Locate the cell with the specified text and output its (x, y) center coordinate. 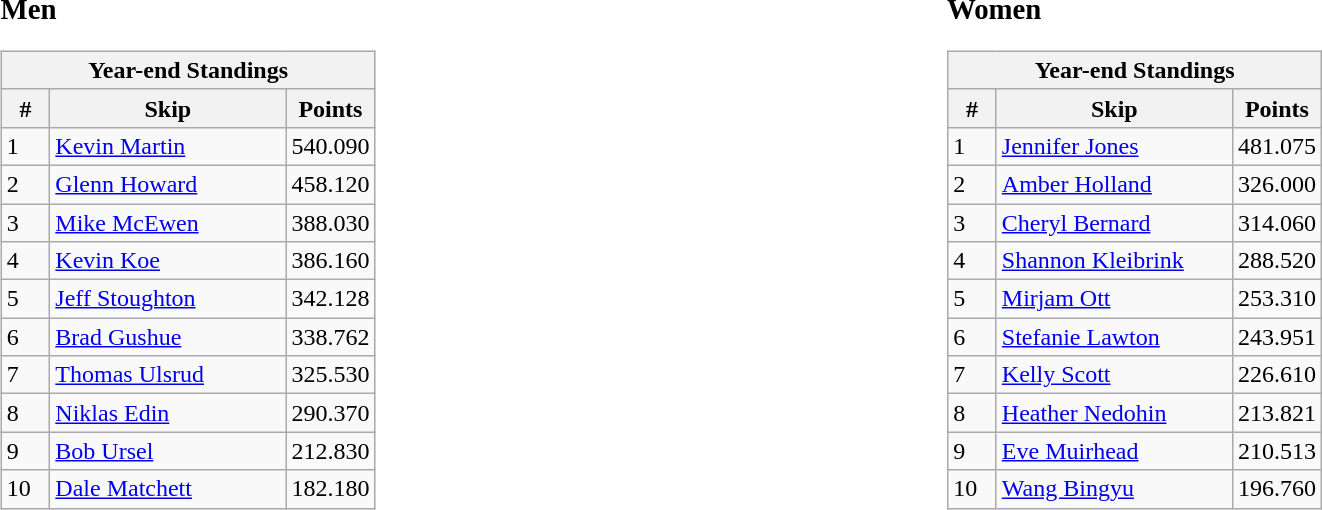
182.180 (330, 489)
226.610 (1276, 375)
Kevin Koe (168, 261)
Bob Ursel (168, 451)
Cheryl Bernard (1114, 223)
243.951 (1276, 337)
Niklas Edin (168, 413)
540.090 (330, 146)
Stefanie Lawton (1114, 337)
388.030 (330, 223)
Glenn Howard (168, 184)
481.075 (1276, 146)
Amber Holland (1114, 184)
Eve Muirhead (1114, 451)
Jennifer Jones (1114, 146)
Mirjam Ott (1114, 299)
314.060 (1276, 223)
338.762 (330, 337)
210.513 (1276, 451)
458.120 (330, 184)
386.160 (330, 261)
Brad Gushue (168, 337)
253.310 (1276, 299)
290.370 (330, 413)
212.830 (330, 451)
288.520 (1276, 261)
342.128 (330, 299)
Heather Nedohin (1114, 413)
Kevin Martin (168, 146)
Thomas Ulsrud (168, 375)
Jeff Stoughton (168, 299)
Dale Matchett (168, 489)
Mike McEwen (168, 223)
326.000 (1276, 184)
213.821 (1276, 413)
325.530 (330, 375)
Kelly Scott (1114, 375)
196.760 (1276, 489)
Wang Bingyu (1114, 489)
Shannon Kleibrink (1114, 261)
